From the cell containing the given text, extract its center point as (X, Y) coordinate. 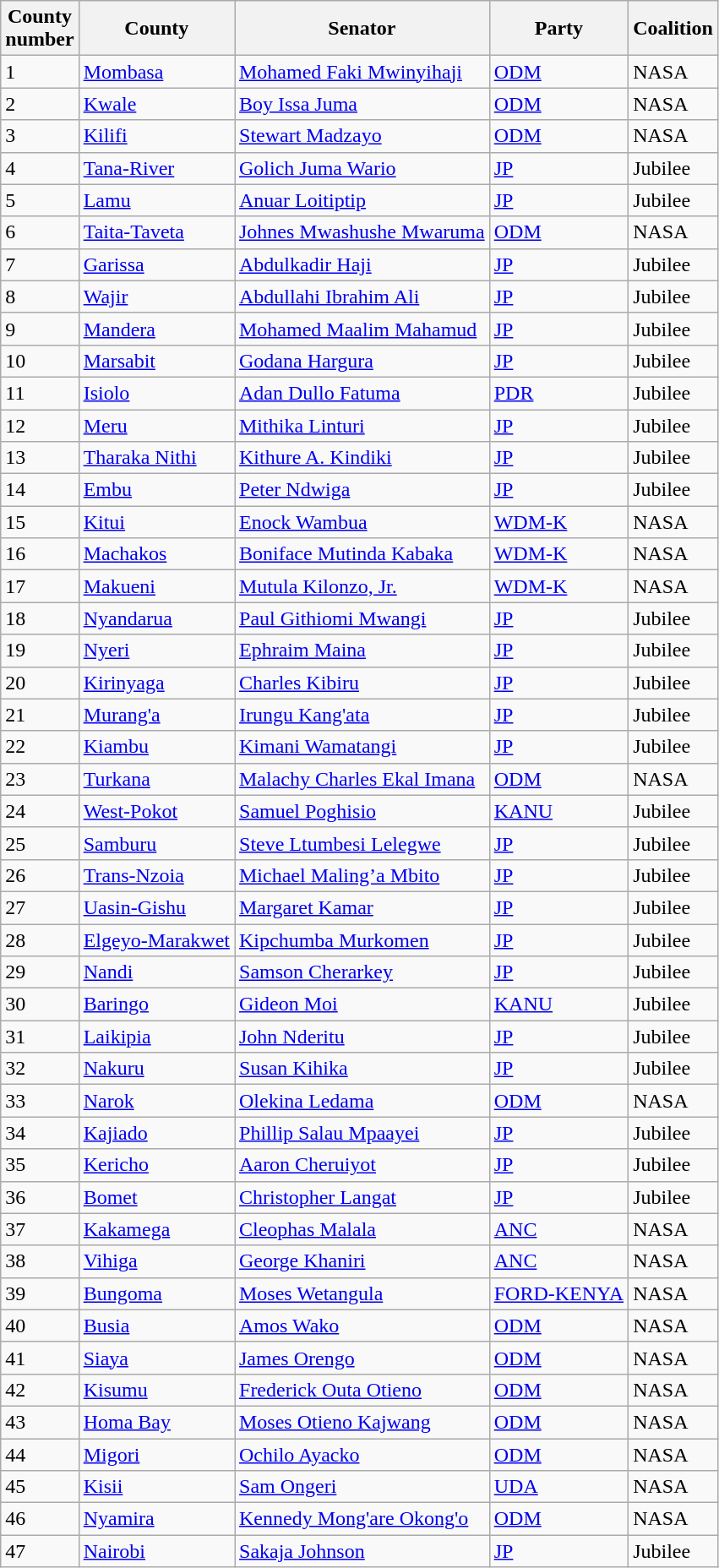
41 (40, 1358)
39 (40, 1293)
Taita-Taveta (156, 232)
43 (40, 1422)
Anuar Loitiptip (362, 200)
21 (40, 715)
29 (40, 972)
Ochilo Ayacko (362, 1454)
32 (40, 1069)
35 (40, 1165)
7 (40, 264)
Samson Cherarkey (362, 972)
Samburu (156, 843)
Nairobi (156, 1551)
Kipchumba Murkomen (362, 940)
Nandi (156, 972)
Elgeyo-Marakwet (156, 940)
Turkana (156, 779)
Boniface Mutinda Kabaka (362, 554)
13 (40, 458)
12 (40, 425)
Kiambu (156, 747)
John Nderitu (362, 1037)
Michael Maling’a Mbito (362, 875)
Tana-River (156, 168)
Peter Ndwiga (362, 490)
Migori (156, 1454)
Meru (156, 425)
Kitui (156, 522)
10 (40, 361)
Makueni (156, 586)
Charles Kibiru (362, 683)
Malachy Charles Ekal Imana (362, 779)
17 (40, 586)
Nyeri (156, 651)
PDR (558, 393)
5 (40, 200)
34 (40, 1133)
Cleophas Malala (362, 1229)
Laikipia (156, 1037)
Tharaka Nithi (156, 458)
Senator (362, 29)
Susan Kihika (362, 1069)
County (156, 29)
24 (40, 811)
Boy Issa Juma (362, 104)
2 (40, 104)
Isiolo (156, 393)
Narok (156, 1101)
23 (40, 779)
Aaron Cheruiyot (362, 1165)
Nyandarua (156, 618)
Mombasa (156, 72)
Johnes Mwashushe Mwaruma (362, 232)
31 (40, 1037)
46 (40, 1519)
Paul Githiomi Mwangi (362, 618)
Siaya (156, 1358)
Margaret Kamar (362, 907)
8 (40, 297)
Kakamega (156, 1229)
Nakuru (156, 1069)
Samuel Poghisio (362, 811)
Mohamed Maalim Mahamud (362, 329)
26 (40, 875)
28 (40, 940)
Busia (156, 1326)
3 (40, 136)
38 (40, 1261)
Phillip Salau Mpaayei (362, 1133)
Garissa (156, 264)
Mandera (156, 329)
Bungoma (156, 1293)
4 (40, 168)
Wajir (156, 297)
Steve Ltumbesi Lelegwe (362, 843)
James Orengo (362, 1358)
20 (40, 683)
Abdulkadir Haji (362, 264)
37 (40, 1229)
19 (40, 651)
Kericho (156, 1165)
Vihiga (156, 1261)
Mithika Linturi (362, 425)
Enock Wambua (362, 522)
14 (40, 490)
Olekina Ledama (362, 1101)
44 (40, 1454)
Embu (156, 490)
Machakos (156, 554)
1 (40, 72)
Frederick Outa Otieno (362, 1390)
Kilifi (156, 136)
Kisumu (156, 1390)
27 (40, 907)
Nyamira (156, 1519)
Party (558, 29)
West-Pokot (156, 811)
Moses Otieno Kajwang (362, 1422)
Abdullahi Ibrahim Ali (362, 297)
Sakaja Johnson (362, 1551)
Stewart Madzayo (362, 136)
Marsabit (156, 361)
Mohamed Faki Mwinyihaji (362, 72)
Irungu Kang'ata (362, 715)
Murang'a (156, 715)
Baringo (156, 1004)
Kwale (156, 104)
Bomet (156, 1197)
Lamu (156, 200)
Ephraim Maina (362, 651)
47 (40, 1551)
Trans-Nzoia (156, 875)
40 (40, 1326)
Moses Wetangula (362, 1293)
15 (40, 522)
Christopher Langat (362, 1197)
Countynumber (40, 29)
Uasin-Gishu (156, 907)
45 (40, 1487)
Kithure A. Kindiki (362, 458)
Golich Juma Wario (362, 168)
Kennedy Mong'are Okong'o (362, 1519)
Kisii (156, 1487)
22 (40, 747)
33 (40, 1101)
9 (40, 329)
George Khaniri (362, 1261)
Sam Ongeri (362, 1487)
42 (40, 1390)
Adan Dullo Fatuma (362, 393)
6 (40, 232)
Amos Wako (362, 1326)
16 (40, 554)
Mutula Kilonzo, Jr. (362, 586)
Kimani Wamatangi (362, 747)
30 (40, 1004)
FORD-KENYA (558, 1293)
Godana Hargura (362, 361)
Gideon Moi (362, 1004)
11 (40, 393)
Kirinyaga (156, 683)
18 (40, 618)
Kajiado (156, 1133)
36 (40, 1197)
Homa Bay (156, 1422)
25 (40, 843)
UDA (558, 1487)
Coalition (673, 29)
